From the cell containing the given text, extract its center point as (x, y) coordinate. 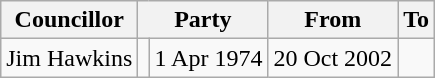
Jim Hawkins (70, 58)
Councillor (70, 20)
20 Oct 2002 (333, 58)
1 Apr 1974 (208, 58)
Party (203, 20)
From (333, 20)
To (416, 20)
